Extract the [x, y] coordinate from the center of the cell holding the provided text.  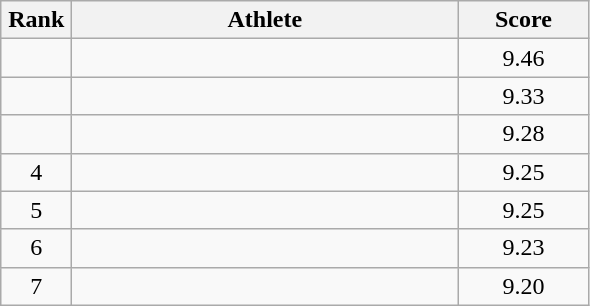
Score [524, 20]
7 [36, 286]
6 [36, 248]
5 [36, 210]
Rank [36, 20]
9.33 [524, 96]
9.20 [524, 286]
9.46 [524, 58]
Athlete [265, 20]
9.28 [524, 134]
9.23 [524, 248]
4 [36, 172]
